Search for the cell housing the specified text and yield its (X, Y) center coordinate. 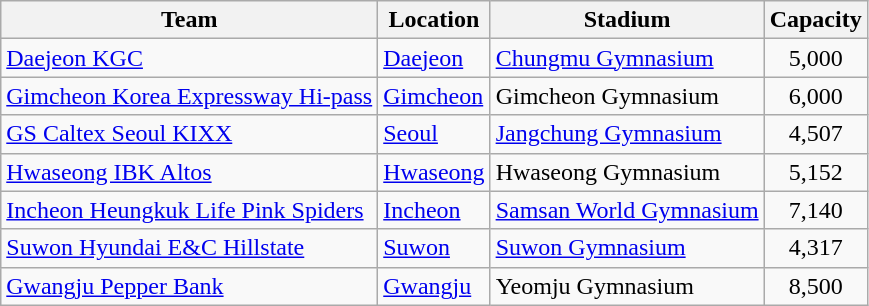
Hwaseong (434, 172)
Suwon (434, 248)
Daejeon (434, 58)
Hwaseong IBK Altos (190, 172)
Gimcheon Korea Expressway Hi-pass (190, 96)
6,000 (816, 96)
Gimcheon Gymnasium (627, 96)
Gwangju (434, 286)
Chungmu Gymnasium (627, 58)
Capacity (816, 20)
Location (434, 20)
Samsan World Gymnasium (627, 210)
5,152 (816, 172)
8,500 (816, 286)
Incheon (434, 210)
Daejeon KGC (190, 58)
4,507 (816, 134)
Gimcheon (434, 96)
Stadium (627, 20)
Yeomju Gymnasium (627, 286)
Incheon Heungkuk Life Pink Spiders (190, 210)
Gwangju Pepper Bank (190, 286)
Jangchung Gymnasium (627, 134)
7,140 (816, 210)
Seoul (434, 134)
Hwaseong Gymnasium (627, 172)
Team (190, 20)
GS Caltex Seoul KIXX (190, 134)
5,000 (816, 58)
Suwon Gymnasium (627, 248)
Suwon Hyundai E&C Hillstate (190, 248)
4,317 (816, 248)
